Determine the [X, Y] coordinate at the center of the cell enclosing the given text.  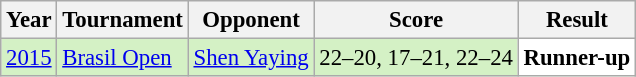
22–20, 17–21, 22–24 [416, 58]
Year [29, 20]
Brasil Open [122, 58]
Runner-up [576, 58]
Result [576, 20]
Tournament [122, 20]
Shen Yaying [251, 58]
Opponent [251, 20]
2015 [29, 58]
Score [416, 20]
